Return the (x, y) coordinate for the center point of the cell that contains the specified text.  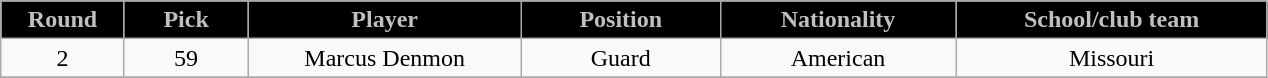
Position (620, 20)
Round (63, 20)
Marcus Denmon (385, 58)
Player (385, 20)
American (838, 58)
59 (186, 58)
School/club team (1112, 20)
Guard (620, 58)
Pick (186, 20)
Nationality (838, 20)
2 (63, 58)
Missouri (1112, 58)
